Output the (x, y) coordinate of the center of the cell containing the given text.  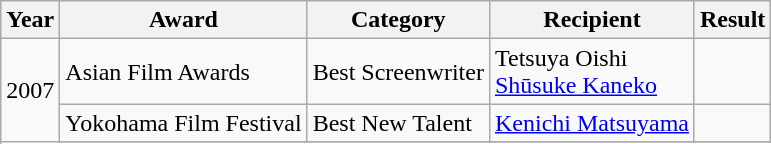
Kenichi Matsuyama (592, 123)
Tetsuya OishiShūsuke Kaneko (592, 72)
Best New Talent (398, 123)
Year (30, 20)
2007 (30, 90)
Asian Film Awards (184, 72)
Result (732, 20)
Yokohama Film Festival (184, 123)
Category (398, 20)
Award (184, 20)
Best Screenwriter (398, 72)
Recipient (592, 20)
